Search for the cell housing the specified text and yield its (x, y) center coordinate. 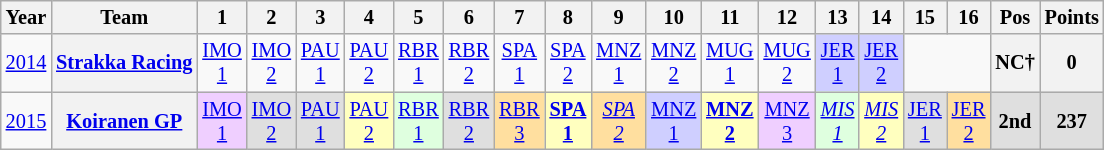
MNZ3 (786, 121)
4 (370, 17)
8 (568, 17)
2 (272, 17)
MUG1 (730, 63)
5 (418, 17)
2015 (26, 121)
12 (786, 17)
NC† (1014, 63)
RBR3 (519, 121)
10 (674, 17)
MIS2 (881, 121)
14 (881, 17)
MIS1 (838, 121)
Year (26, 17)
Koiranen GP (124, 121)
7 (519, 17)
3 (320, 17)
MUG2 (786, 63)
1 (222, 17)
13 (838, 17)
Pos (1014, 17)
Team (124, 17)
237 (1072, 121)
Strakka Racing (124, 63)
9 (618, 17)
11 (730, 17)
0 (1072, 63)
15 (925, 17)
16 (969, 17)
6 (469, 17)
2014 (26, 63)
Points (1072, 17)
2nd (1014, 121)
